Output the (x, y) coordinate of the center of the cell containing the given text.  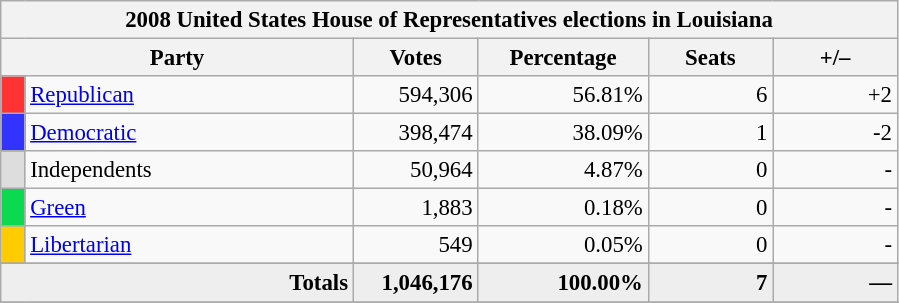
1 (710, 133)
0.18% (563, 208)
+/– (836, 58)
1,883 (416, 208)
594,306 (416, 95)
Totals (178, 283)
Green (189, 208)
1,046,176 (416, 283)
Percentage (563, 58)
50,964 (416, 170)
38.09% (563, 133)
-2 (836, 133)
Republican (189, 95)
Votes (416, 58)
Libertarian (189, 245)
6 (710, 95)
7 (710, 283)
Party (178, 58)
Democratic (189, 133)
2008 United States House of Representatives elections in Louisiana (450, 20)
— (836, 283)
0.05% (563, 245)
56.81% (563, 95)
398,474 (416, 133)
100.00% (563, 283)
Independents (189, 170)
+2 (836, 95)
Seats (710, 58)
4.87% (563, 170)
549 (416, 245)
